From the cell containing the given text, extract its center point as [x, y] coordinate. 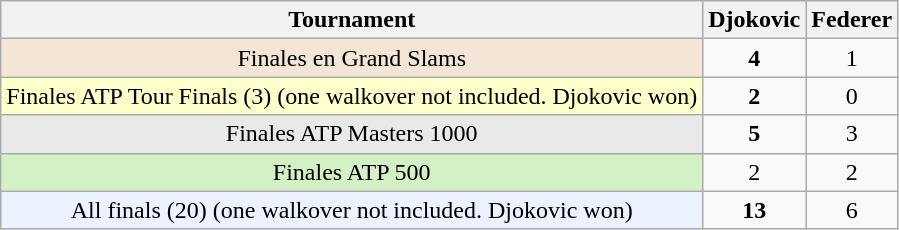
All finals (20) (one walkover not included. Djokovic won) [352, 210]
Finales en Grand Slams [352, 58]
1 [852, 58]
Finales ATP Masters 1000 [352, 134]
Finales ATP 500 [352, 172]
Tournament [352, 20]
Finales ATP Tour Finals (3) (one walkover not included. Djokovic won) [352, 96]
6 [852, 210]
3 [852, 134]
Djokovic [754, 20]
13 [754, 210]
5 [754, 134]
Federer [852, 20]
0 [852, 96]
4 [754, 58]
